Determine the (X, Y) coordinate at the center of the cell enclosing the given text.  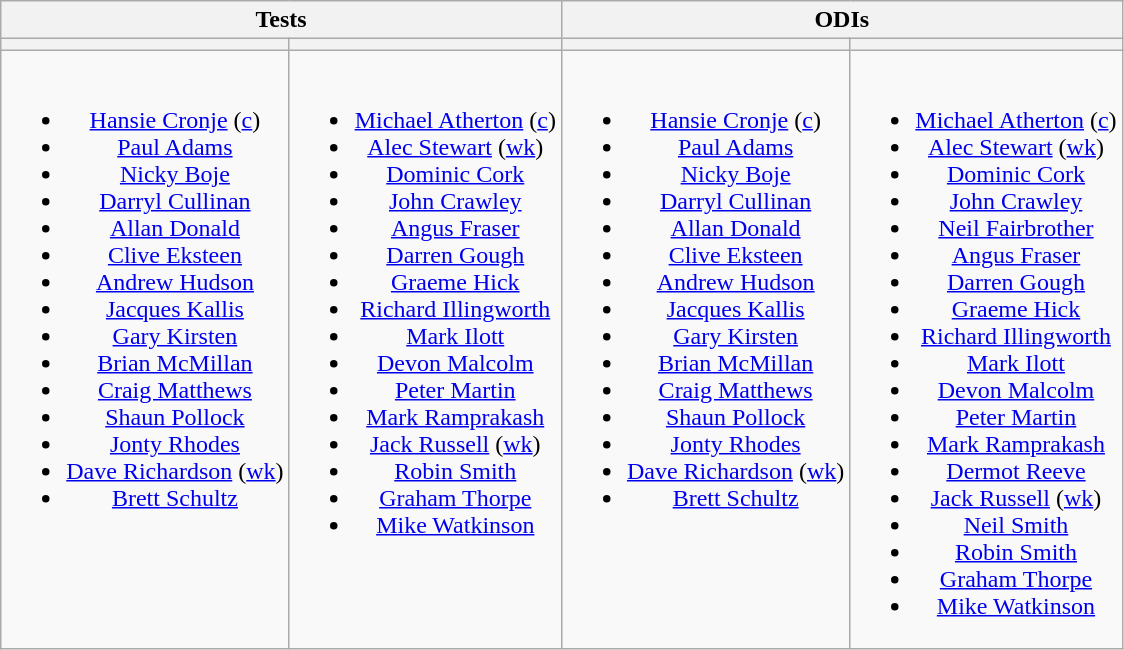
Tests (282, 20)
ODIs (842, 20)
